Search for the cell housing the specified text and yield its [x, y] center coordinate. 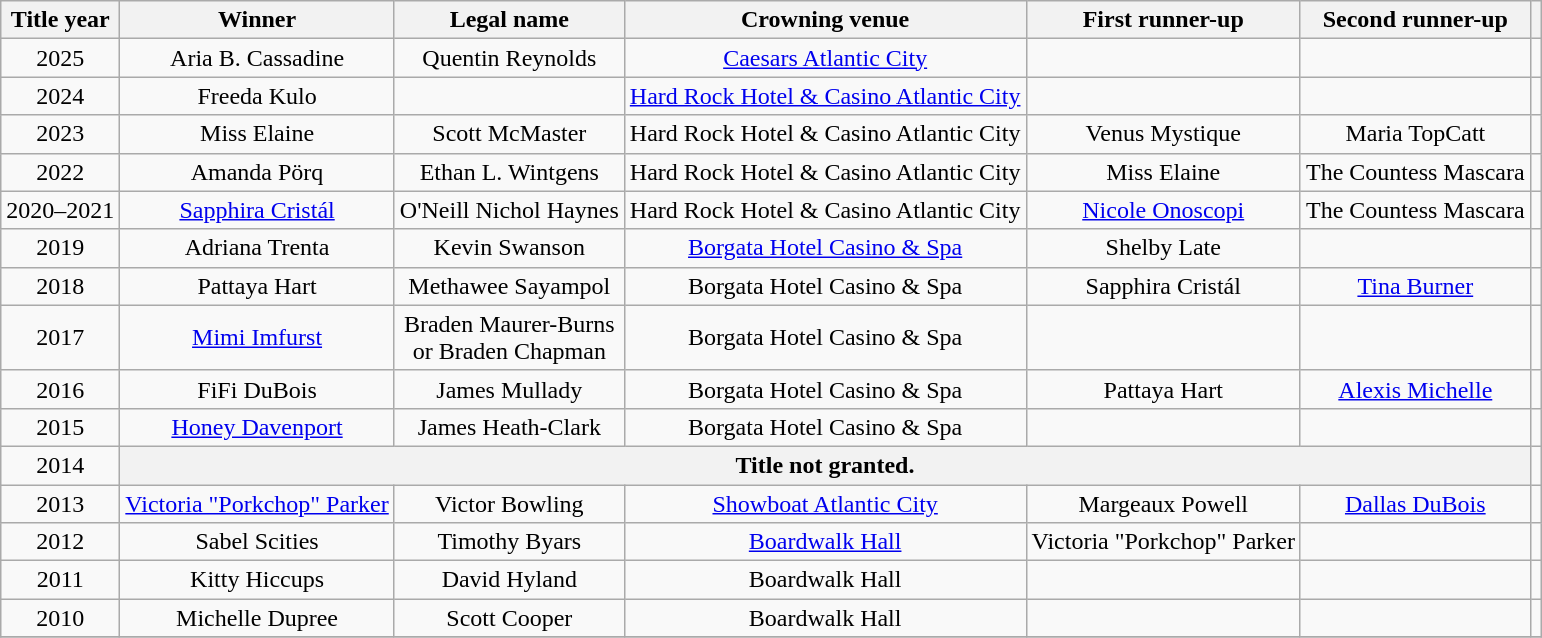
Second runner-up [1415, 20]
2020–2021 [60, 210]
Sabel Scities [257, 542]
Amanda Pörq [257, 172]
Aria B. Cassadine [257, 58]
Scott Cooper [509, 618]
2018 [60, 286]
Winner [257, 20]
Timothy Byars [509, 542]
Honey Davenport [257, 427]
David Hyland [509, 580]
James Heath-Clark [509, 427]
First runner-up [1163, 20]
Scott McMaster [509, 134]
2025 [60, 58]
2010 [60, 618]
Margeaux Powell [1163, 503]
2019 [60, 248]
Nicole Onoscopi [1163, 210]
O'Neill Nichol Haynes [509, 210]
Maria TopCatt [1415, 134]
2012 [60, 542]
Crowning venue [825, 20]
Shelby Late [1163, 248]
2013 [60, 503]
Title not granted. [825, 465]
James Mullady [509, 389]
Venus Mystique [1163, 134]
2015 [60, 427]
Showboat Atlantic City [825, 503]
Dallas DuBois [1415, 503]
2017 [60, 338]
Kevin Swanson [509, 248]
Ethan L. Wintgens [509, 172]
Legal name [509, 20]
Alexis Michelle [1415, 389]
Caesars Atlantic City [825, 58]
Michelle Dupree [257, 618]
Quentin Reynolds [509, 58]
Victor Bowling [509, 503]
Mimi Imfurst [257, 338]
Tina Burner [1415, 286]
Title year [60, 20]
Braden Maurer-Burnsor Braden Chapman [509, 338]
2023 [60, 134]
2022 [60, 172]
2024 [60, 96]
2011 [60, 580]
Methawee Sayampol [509, 286]
Adriana Trenta [257, 248]
FiFi DuBois [257, 389]
2016 [60, 389]
Kitty Hiccups [257, 580]
2014 [60, 465]
Freeda Kulo [257, 96]
